Identify which cell holds the provided text, then report its [X, Y] central coordinate. 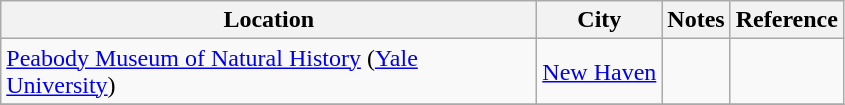
Notes [696, 20]
Location [269, 20]
Reference [786, 20]
New Haven [600, 72]
City [600, 20]
Peabody Museum of Natural History (Yale University) [269, 72]
